From the cell containing the given text, extract its center point as (x, y) coordinate. 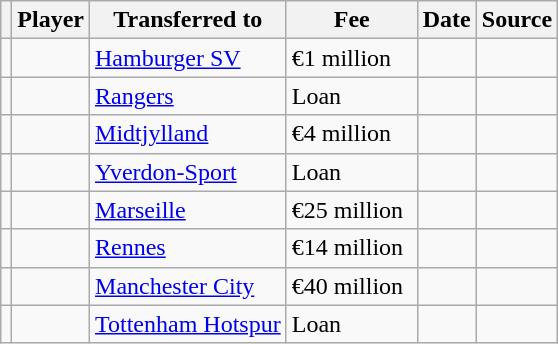
Transferred to (188, 20)
Rangers (188, 96)
Fee (352, 20)
€40 million (352, 286)
Source (516, 20)
€25 million (352, 210)
€4 million (352, 134)
€14 million (352, 248)
Yverdon-Sport (188, 172)
Tottenham Hotspur (188, 324)
Player (51, 20)
Marseille (188, 210)
Hamburger SV (188, 58)
€1 million (352, 58)
Midtjylland (188, 134)
Manchester City (188, 286)
Rennes (188, 248)
Date (446, 20)
